Return [X, Y] of the center of cell containing provided text 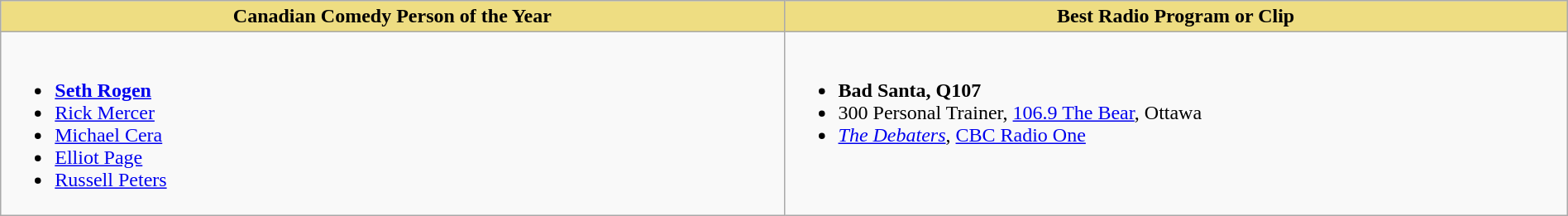
Best Radio Program or Clip [1176, 17]
Seth RogenRick MercerMichael CeraElliot PageRussell Peters [392, 124]
Bad Santa, Q107300 Personal Trainer, 106.9 The Bear, OttawaThe Debaters, CBC Radio One [1176, 124]
Canadian Comedy Person of the Year [392, 17]
